Locate the cell with the specified text and output its [x, y] center coordinate. 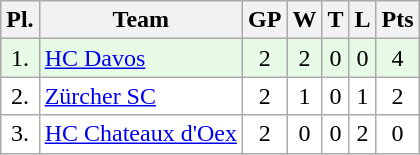
W [304, 20]
T [336, 20]
2. [20, 96]
GP [264, 20]
1. [20, 58]
L [362, 20]
4 [398, 58]
Zürcher SC [140, 96]
Pl. [20, 20]
Team [140, 20]
HC Davos [140, 58]
3. [20, 134]
HC Chateaux d'Oex [140, 134]
Pts [398, 20]
